Extract the [X, Y] coordinate from the center of the cell holding the provided text.  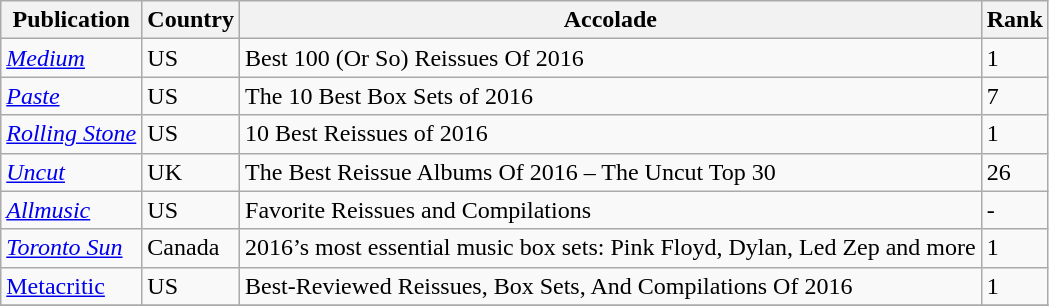
10 Best Reissues of 2016 [611, 134]
Best-Reviewed Reissues, Box Sets, And Compilations Of 2016 [611, 286]
Metacritic [72, 286]
Publication [72, 20]
2016’s most essential music box sets: Pink Floyd, Dylan, Led Zep and more [611, 248]
Paste [72, 96]
UK [191, 172]
7 [1014, 96]
The 10 Best Box Sets of 2016 [611, 96]
Rolling Stone [72, 134]
Favorite Reissues and Compilations [611, 210]
Country [191, 20]
The Best Reissue Albums Of 2016 – The Uncut Top 30 [611, 172]
Best 100 (Or So) Reissues Of 2016 [611, 58]
Uncut [72, 172]
Medium [72, 58]
Canada [191, 248]
Toronto Sun [72, 248]
26 [1014, 172]
Rank [1014, 20]
- [1014, 210]
Allmusic [72, 210]
Accolade [611, 20]
